Output the (x, y) coordinate of the center of the cell containing the given text.  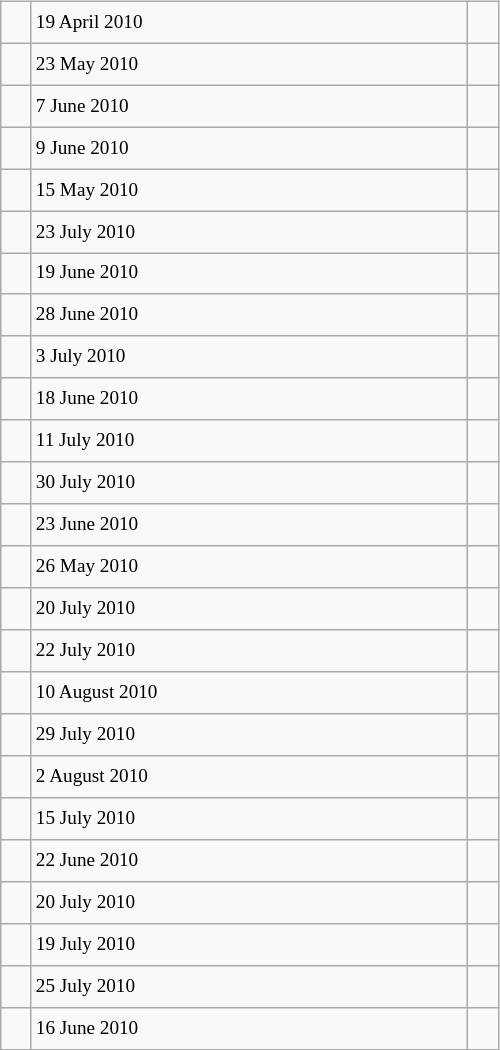
28 June 2010 (250, 315)
25 July 2010 (250, 986)
18 June 2010 (250, 399)
11 July 2010 (250, 441)
23 June 2010 (250, 525)
9 June 2010 (250, 148)
23 May 2010 (250, 64)
19 April 2010 (250, 22)
7 June 2010 (250, 106)
16 June 2010 (250, 1028)
22 June 2010 (250, 861)
10 August 2010 (250, 693)
2 August 2010 (250, 777)
23 July 2010 (250, 232)
29 July 2010 (250, 735)
19 June 2010 (250, 274)
26 May 2010 (250, 567)
15 July 2010 (250, 819)
15 May 2010 (250, 190)
30 July 2010 (250, 483)
3 July 2010 (250, 357)
19 July 2010 (250, 944)
22 July 2010 (250, 651)
